Provide the [x, y] coordinate of the cell's center where the given text is located.  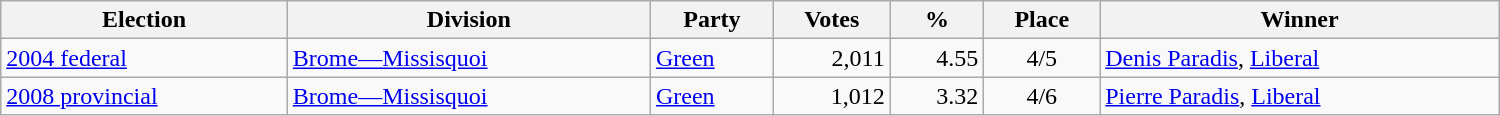
2008 provincial [144, 96]
2,011 [832, 58]
4/6 [1042, 96]
Division [468, 20]
1,012 [832, 96]
Place [1042, 20]
% [937, 20]
Party [712, 20]
Denis Paradis, Liberal [1300, 58]
4/5 [1042, 58]
Winner [1300, 20]
3.32 [937, 96]
Votes [832, 20]
Pierre Paradis, Liberal [1300, 96]
Election [144, 20]
2004 federal [144, 58]
4.55 [937, 58]
